Output the [X, Y] coordinate of the center of the cell containing the given text.  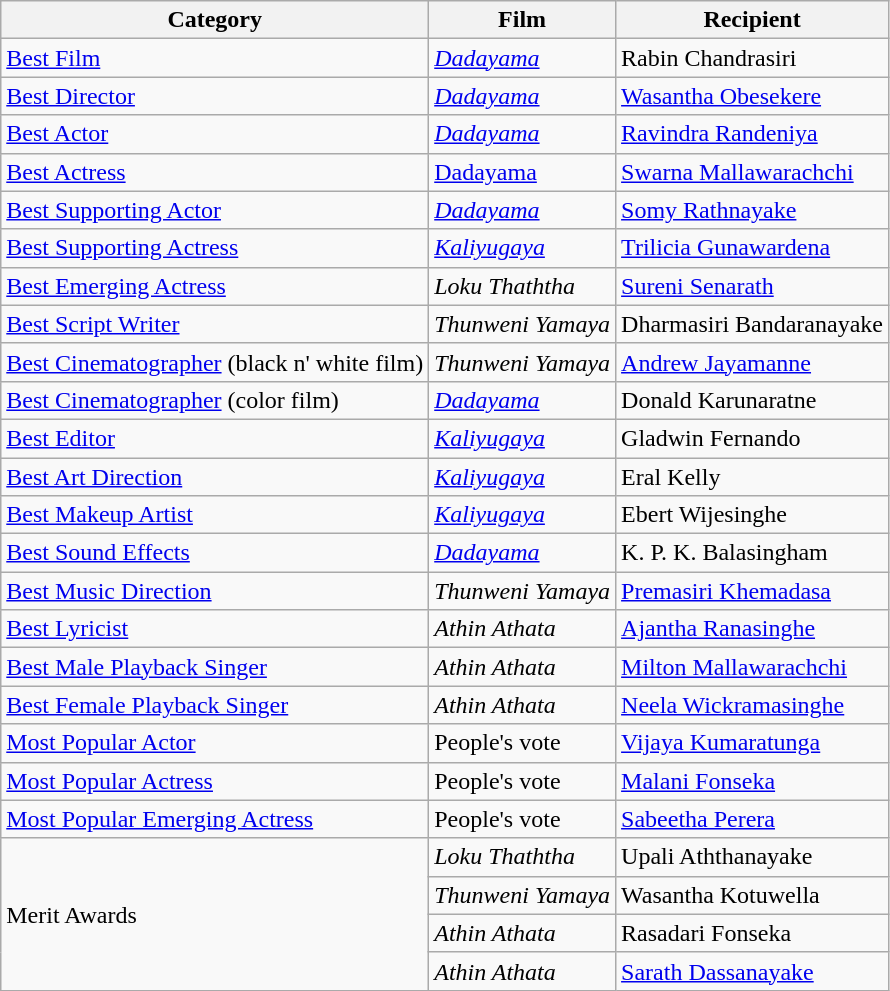
Category [215, 20]
Rabin Chandrasiri [752, 58]
Best Supporting Actress [215, 248]
Best Cinematographer (color film) [215, 400]
Best Emerging Actress [215, 286]
Best Cinematographer (black n' white film) [215, 362]
Ebert Wijesinghe [752, 515]
Sureni Senarath [752, 286]
Best Lyricist [215, 629]
Andrew Jayamanne [752, 362]
Sabeetha Perera [752, 819]
Upali Aththanayake [752, 857]
Best Supporting Actor [215, 210]
Film [522, 20]
Gladwin Fernando [752, 438]
Best Female Playback Singer [215, 705]
Ajantha Ranasinghe [752, 629]
Recipient [752, 20]
Best Editor [215, 438]
Premasiri Khemadasa [752, 591]
Milton Mallawarachchi [752, 667]
Best Actor [215, 134]
Best Actress [215, 172]
Swarna Mallawarachchi [752, 172]
Wasantha Obesekere [752, 96]
Best Script Writer [215, 324]
Vijaya Kumaratunga [752, 743]
Trilicia Gunawardena [752, 248]
Best Art Direction [215, 477]
Most Popular Actor [215, 743]
Somy Rathnayake [752, 210]
Best Film [215, 58]
Merit Awards [215, 914]
Best Male Playback Singer [215, 667]
Best Music Direction [215, 591]
Best Makeup Artist [215, 515]
Dharmasiri Bandaranayake [752, 324]
Wasantha Kotuwella [752, 895]
Sarath Dassanayake [752, 971]
Eral Kelly [752, 477]
K. P. K. Balasingham [752, 553]
Best Director [215, 96]
Most Popular Actress [215, 781]
Neela Wickramasinghe [752, 705]
Ravindra Randeniya [752, 134]
Donald Karunaratne [752, 400]
Malani Fonseka [752, 781]
Best Sound Effects [215, 553]
Most Popular Emerging Actress [215, 819]
Rasadari Fonseka [752, 933]
